Pinpoint the cell where the given text exists, returning its [x, y] midpoint coordinate. 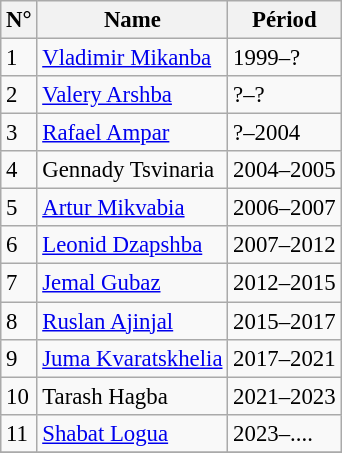
Name [132, 20]
2015–2017 [284, 321]
Juma Kvaratskhelia [132, 358]
4 [19, 170]
2 [19, 95]
2021–2023 [284, 396]
3 [19, 133]
7 [19, 283]
9 [19, 358]
10 [19, 396]
6 [19, 245]
Tarash Hagba [132, 396]
Périod [284, 20]
Gennady Tsvinaria [132, 170]
N° [19, 20]
1 [19, 58]
?–2004 [284, 133]
5 [19, 208]
Jemal Gubaz [132, 283]
2023–.... [284, 433]
2007–2012 [284, 245]
Ruslan Ajinjal [132, 321]
2006–2007 [284, 208]
1999–? [284, 58]
Rafael Ampar [132, 133]
2017–2021 [284, 358]
?–? [284, 95]
Shabat Logua [132, 433]
11 [19, 433]
8 [19, 321]
Valery Arshba [132, 95]
Artur Mikvabia [132, 208]
2012–2015 [284, 283]
Leonid Dzapshba [132, 245]
2004–2005 [284, 170]
Vladimir Mikanba [132, 58]
